Detect which cell encompasses the target text, then output its (x, y) center coordinate. 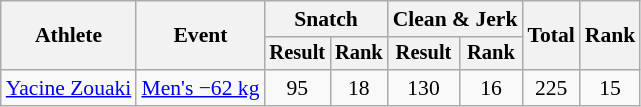
95 (298, 88)
Yacine Zouaki (69, 88)
130 (424, 88)
225 (550, 88)
15 (610, 88)
16 (490, 88)
Total (550, 36)
Men's −62 kg (200, 88)
Athlete (69, 36)
Event (200, 36)
Clean & Jerk (456, 19)
Snatch (326, 19)
18 (359, 88)
